Capture the cell that displays the provided text and extract its [x, y] central coordinate. 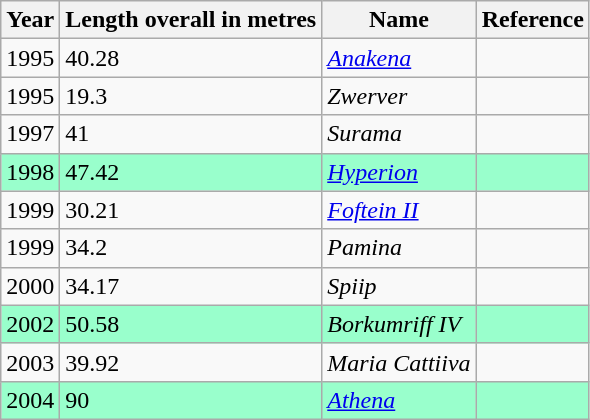
Athena [399, 400]
Length overall in metres [191, 20]
Hyperion [399, 172]
Pamina [399, 248]
34.17 [191, 286]
30.21 [191, 210]
Maria Cattiiva [399, 362]
Borkumriff IV [399, 324]
1998 [30, 172]
2002 [30, 324]
40.28 [191, 58]
19.3 [191, 96]
41 [191, 134]
Spiip [399, 286]
47.42 [191, 172]
Foftein II [399, 210]
1997 [30, 134]
50.58 [191, 324]
90 [191, 400]
2003 [30, 362]
Anakena [399, 58]
Zwerver [399, 96]
39.92 [191, 362]
34.2 [191, 248]
2004 [30, 400]
Year [30, 20]
Name [399, 20]
2000 [30, 286]
Surama [399, 134]
Reference [532, 20]
